Find where the given text appears and provide that cell's center as [X, Y] coordinate. 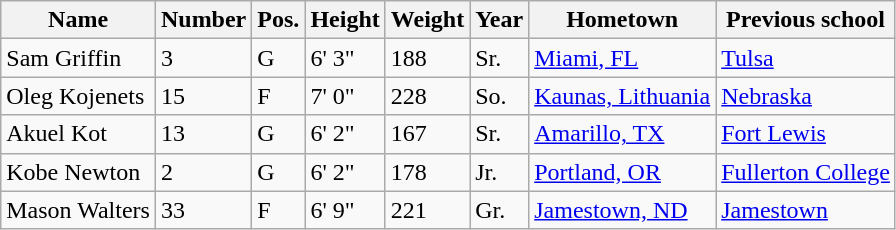
So. [500, 96]
Portland, OR [622, 172]
Oleg Kojenets [78, 96]
Year [500, 20]
33 [203, 210]
6' 9" [345, 210]
Number [203, 20]
Sam Griffin [78, 58]
Jamestown, ND [622, 210]
13 [203, 134]
Previous school [806, 20]
7' 0" [345, 96]
Nebraska [806, 96]
Height [345, 20]
178 [427, 172]
Amarillo, TX [622, 134]
221 [427, 210]
Weight [427, 20]
6' 3" [345, 58]
Jamestown [806, 210]
Kobe Newton [78, 172]
Mason Walters [78, 210]
Hometown [622, 20]
228 [427, 96]
3 [203, 58]
Tulsa [806, 58]
15 [203, 96]
Gr. [500, 210]
Jr. [500, 172]
Fullerton College [806, 172]
Miami, FL [622, 58]
Akuel Kot [78, 134]
2 [203, 172]
Kaunas, Lithuania [622, 96]
Name [78, 20]
Fort Lewis [806, 134]
Pos. [278, 20]
188 [427, 58]
167 [427, 134]
